Return (x, y) of the center of cell containing provided text 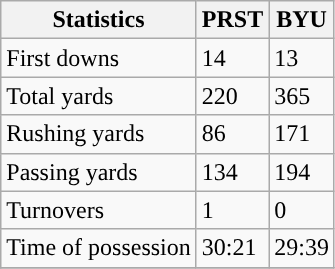
Turnovers (99, 210)
BYU (302, 20)
30:21 (232, 248)
365 (302, 96)
Total yards (99, 96)
0 (302, 210)
13 (302, 58)
134 (232, 172)
220 (232, 96)
PRST (232, 20)
14 (232, 58)
Time of possession (99, 248)
86 (232, 134)
First downs (99, 58)
29:39 (302, 248)
171 (302, 134)
Rushing yards (99, 134)
Passing yards (99, 172)
1 (232, 210)
194 (302, 172)
Statistics (99, 20)
